Detect which cell encompasses the target text, then output its [x, y] center coordinate. 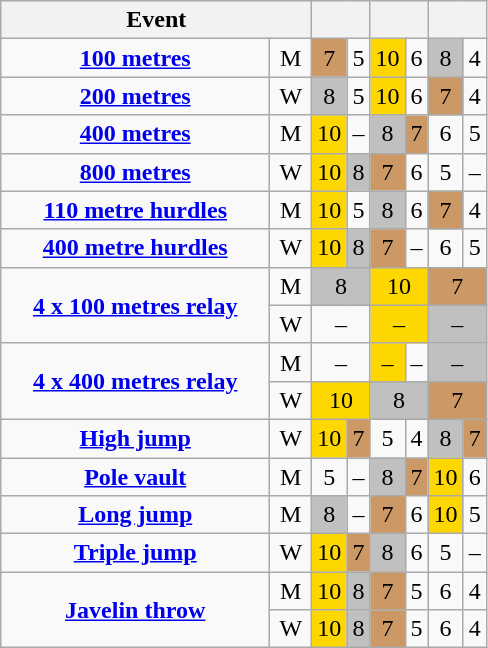
400 metre hurdles [136, 248]
100 metres [136, 58]
Javelin throw [136, 610]
800 metres [136, 172]
200 metres [136, 96]
4 x 100 metres relay [136, 305]
4 x 400 metres relay [136, 381]
Long jump [136, 515]
High jump [136, 438]
110 metre hurdles [136, 210]
Pole vault [136, 477]
Event [156, 20]
400 metres [136, 134]
Triple jump [136, 553]
